Locate the cell with the specified text and output its [x, y] center coordinate. 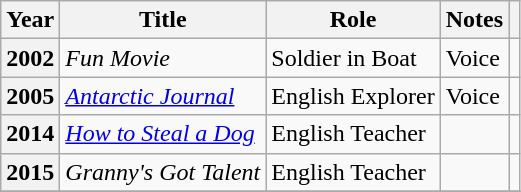
Antarctic Journal [163, 96]
2014 [30, 134]
Role [353, 20]
Fun Movie [163, 58]
How to Steal a Dog [163, 134]
English Explorer [353, 96]
2015 [30, 172]
Title [163, 20]
2002 [30, 58]
Granny's Got Talent [163, 172]
Soldier in Boat [353, 58]
2005 [30, 96]
Year [30, 20]
Notes [474, 20]
